Identify which cell holds the provided text, then report its [x, y] central coordinate. 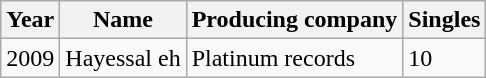
Singles [444, 20]
Platinum records [294, 58]
10 [444, 58]
2009 [30, 58]
Name [123, 20]
Year [30, 20]
Hayessal eh [123, 58]
Producing company [294, 20]
